Detect which cell encompasses the target text, then output its (x, y) center coordinate. 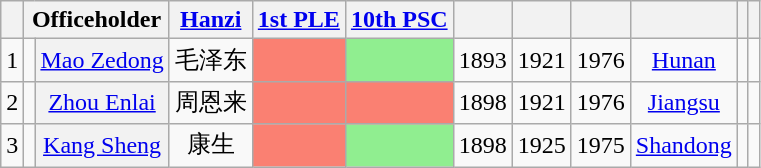
Mao Zedong (102, 60)
周恩来 (210, 102)
Officeholder (96, 20)
1925 (542, 146)
毛泽东 (210, 60)
Hunan (684, 60)
康生 (210, 146)
Shandong (684, 146)
Zhou Enlai (102, 102)
Kang Sheng (102, 146)
1st PLE (298, 20)
1893 (482, 60)
Hanzi (210, 20)
3 (12, 146)
2 (12, 102)
1 (12, 60)
Jiangsu (684, 102)
10th PSC (399, 20)
1975 (600, 146)
